Capture the cell that displays the provided text and extract its [x, y] central coordinate. 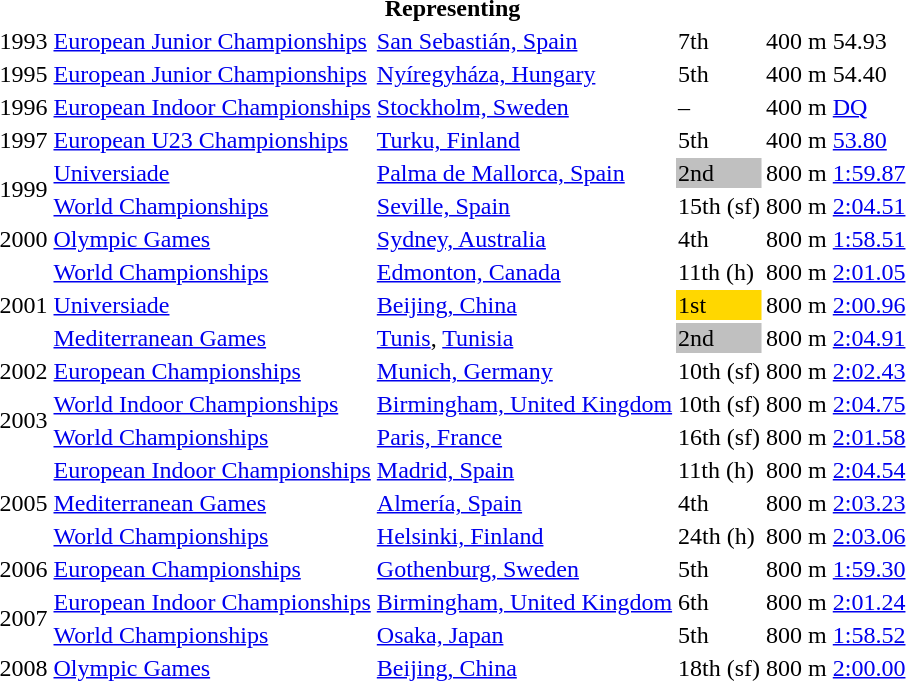
15th (sf) [720, 206]
Tunis, Tunisia [524, 338]
Palma de Mallorca, Spain [524, 173]
1st [720, 305]
Edmonton, Canada [524, 272]
Helsinki, Finland [524, 536]
Stockholm, Sweden [524, 107]
Osaka, Japan [524, 635]
European U23 Championships [212, 140]
Sydney, Australia [524, 239]
Nyíregyháza, Hungary [524, 74]
San Sebastián, Spain [524, 41]
Munich, Germany [524, 371]
Gothenburg, Sweden [524, 569]
24th (h) [720, 536]
Almería, Spain [524, 503]
Paris, France [524, 437]
Seville, Spain [524, 206]
Madrid, Spain [524, 470]
– [720, 107]
Turku, Finland [524, 140]
Olympic Games [212, 239]
7th [720, 41]
Beijing, China [524, 305]
6th [720, 602]
16th (sf) [720, 437]
World Indoor Championships [212, 404]
